Extract the (x, y) coordinate from the center of the cell holding the provided text.  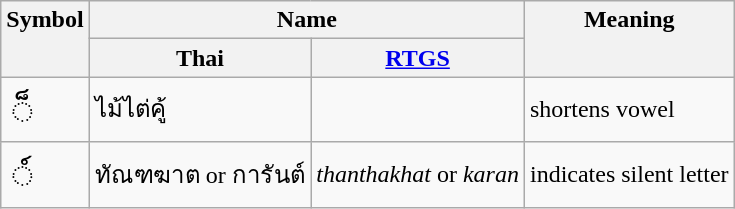
Name (306, 20)
Meaning (629, 39)
ไม้ไต่คู้ (200, 110)
Thai (200, 58)
RTGS (418, 58)
ทัณฑฆาต or การันต์ (200, 174)
Symbol (45, 39)
◌์ (45, 174)
indicates silent letter (629, 174)
thanthakhat or karan (418, 174)
◌็ (45, 110)
shortens vowel (629, 110)
